For the text-containing cell, return its midpoint in [X, Y] coordinate format. 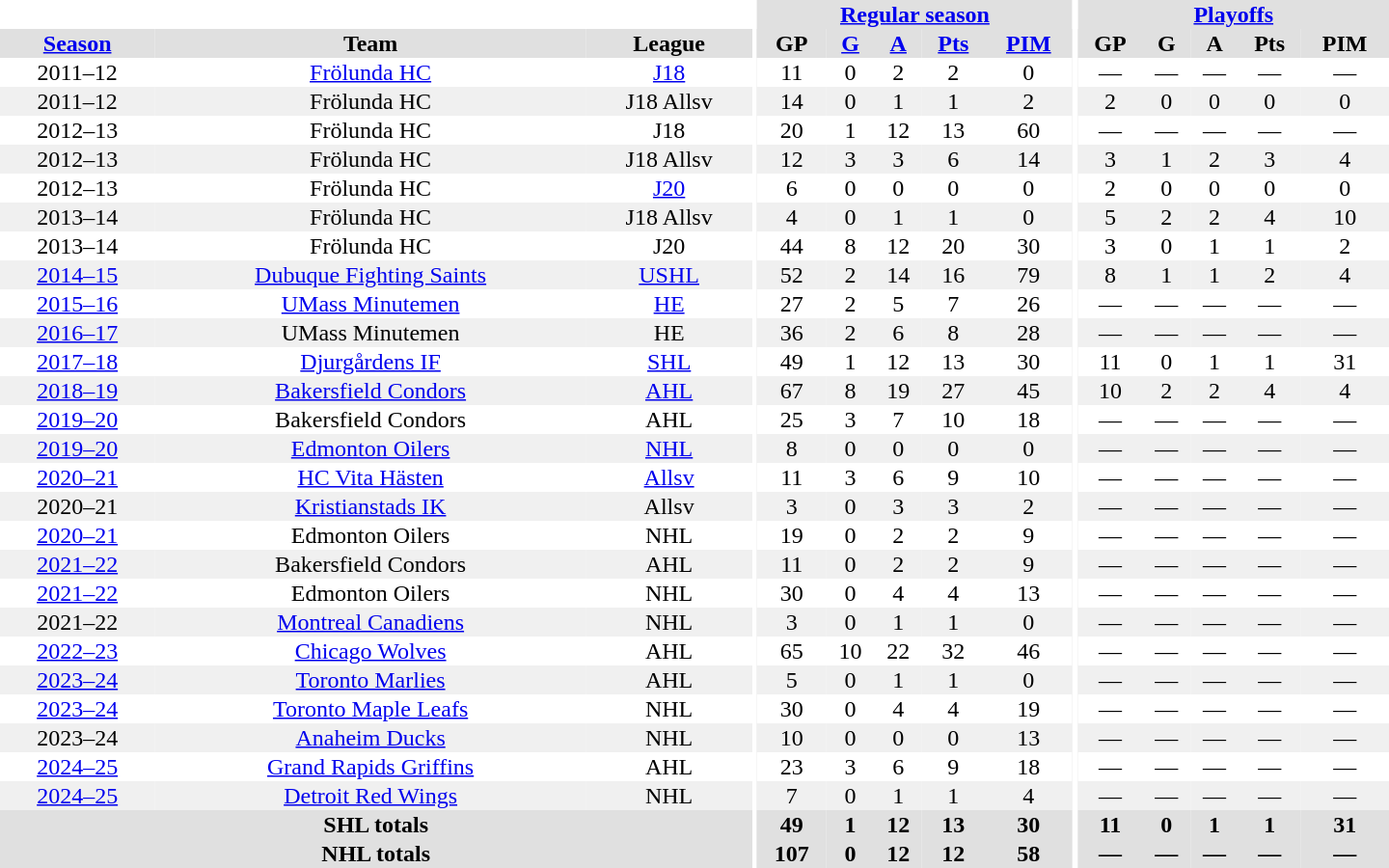
32 [953, 651]
25 [792, 420]
46 [1028, 651]
2022–23 [77, 651]
44 [792, 246]
HC Vita Hästen [370, 477]
45 [1028, 391]
Chicago Wolves [370, 651]
58 [1028, 854]
36 [792, 333]
60 [1028, 130]
Grand Rapids Griffins [370, 767]
67 [792, 391]
SHL [669, 362]
52 [792, 275]
Detroit Red Wings [370, 796]
Toronto Maple Leafs [370, 709]
SHL totals [376, 825]
23 [792, 767]
Kristianstads IK [370, 506]
Regular season [914, 14]
79 [1028, 275]
65 [792, 651]
NHL totals [376, 854]
Montreal Canadiens [370, 622]
USHL [669, 275]
Toronto Marlies [370, 680]
Playoffs [1234, 14]
26 [1028, 304]
Team [370, 43]
107 [792, 854]
2017–18 [77, 362]
2014–15 [77, 275]
2016–17 [77, 333]
2018–19 [77, 391]
28 [1028, 333]
League [669, 43]
Dubuque Fighting Saints [370, 275]
Anaheim Ducks [370, 738]
Season [77, 43]
22 [898, 651]
16 [953, 275]
2015–16 [77, 304]
Djurgårdens IF [370, 362]
